Detect which cell encompasses the target text, then output its [X, Y] center coordinate. 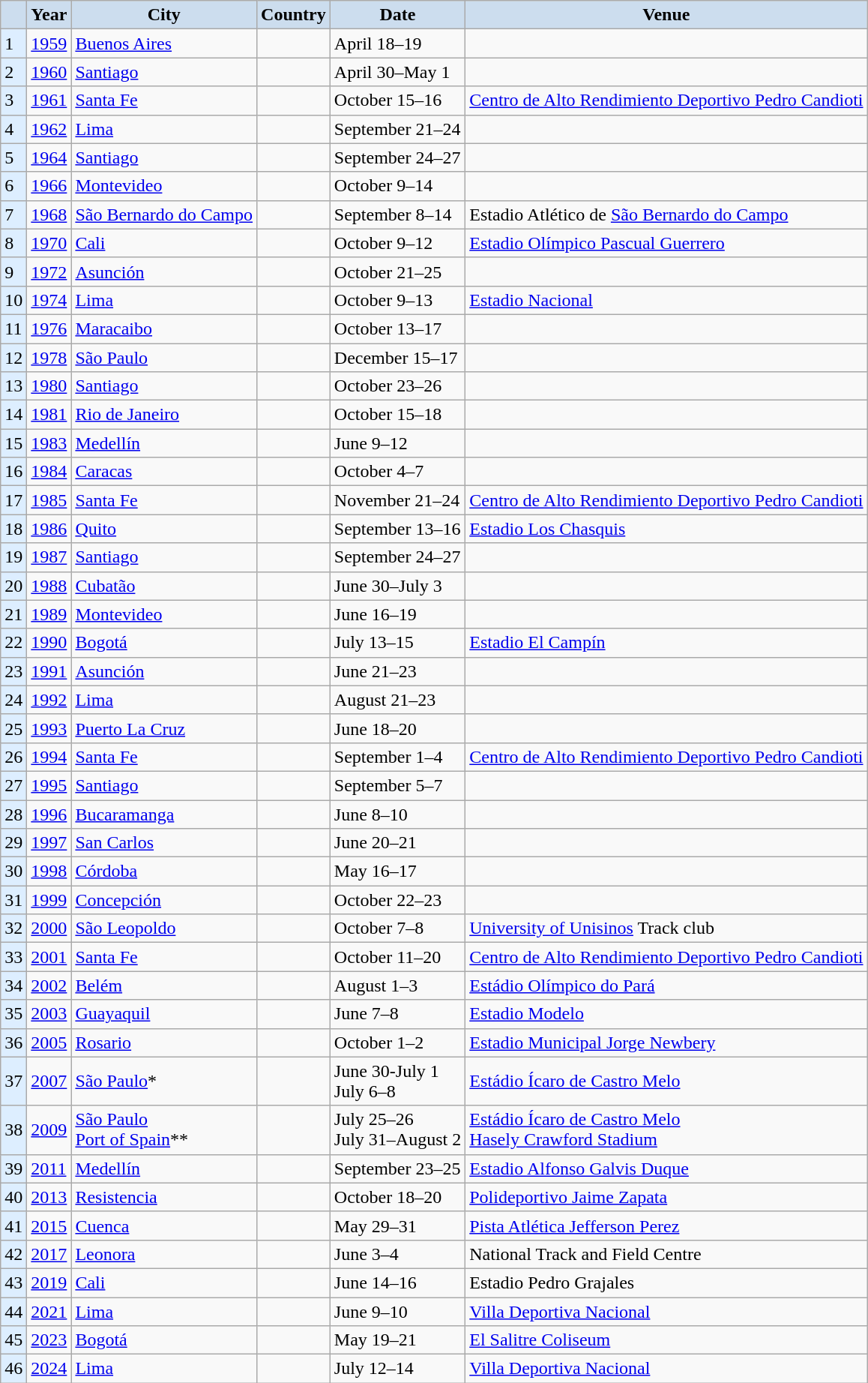
São Leopoldo [164, 928]
1960 [49, 72]
2013 [49, 1197]
1961 [49, 100]
13 [13, 386]
31 [13, 900]
5 [13, 157]
24 [13, 700]
Estadio Pedro Grajales [666, 1282]
Maracaibo [164, 328]
October 1–2 [397, 1042]
1976 [49, 328]
2009 [49, 1129]
2 [13, 72]
2017 [49, 1254]
7 [13, 214]
Estadio Alfonso Galvis Duque [666, 1168]
1994 [49, 757]
Guayaquil [164, 1014]
November 21–24 [397, 500]
2001 [49, 957]
39 [13, 1168]
Bucaramanga [164, 814]
1999 [49, 900]
Country [294, 15]
Estadio Modelo [666, 1014]
São Paulo [164, 358]
1983 [49, 443]
Estádio Ícaro de Castro Melo [666, 1081]
33 [13, 957]
Puerto La Cruz [164, 728]
Buenos Aires [164, 43]
1995 [49, 785]
Leonora [164, 1254]
1962 [49, 129]
October 15–16 [397, 100]
8 [13, 243]
23 [13, 671]
1997 [49, 843]
2024 [49, 1369]
10 [13, 300]
September 5–7 [397, 785]
October 22–23 [397, 900]
1970 [49, 243]
2007 [49, 1081]
22 [13, 643]
17 [13, 500]
National Track and Field Centre [666, 1254]
9 [13, 271]
1985 [49, 500]
38 [13, 1129]
3 [13, 100]
Cubatão [164, 586]
1987 [49, 557]
City [164, 15]
Date [397, 15]
2021 [49, 1312]
Estadio Nacional [666, 300]
28 [13, 814]
June 21–23 [397, 671]
Year [49, 15]
April 18–19 [397, 43]
1992 [49, 700]
Pista Atlética Jefferson Perez [666, 1225]
October 9–12 [397, 243]
October 4–7 [397, 472]
1988 [49, 586]
September 8–14 [397, 214]
October 7–8 [397, 928]
Estadio Municipal Jorge Newbery [666, 1042]
16 [13, 472]
June 20–21 [397, 843]
April 30–May 1 [397, 72]
Concepción [164, 900]
1989 [49, 614]
32 [13, 928]
37 [13, 1081]
2002 [49, 985]
June 16–19 [397, 614]
October 21–25 [397, 271]
Estadio Atlético de São Bernardo do Campo [666, 214]
Cuenca [164, 1225]
San Carlos [164, 843]
34 [13, 985]
Estádio Olímpico do Pará [666, 985]
29 [13, 843]
October 9–14 [397, 186]
August 21–23 [397, 700]
1964 [49, 157]
Belém [164, 985]
1991 [49, 671]
August 1–3 [397, 985]
1959 [49, 43]
41 [13, 1225]
1978 [49, 358]
44 [13, 1312]
Caracas [164, 472]
1968 [49, 214]
1984 [49, 472]
October 15–18 [397, 415]
São Paulo* [164, 1081]
Resistencia [164, 1197]
São Bernardo do Campo [164, 214]
2005 [49, 1042]
4 [13, 129]
1990 [49, 643]
El Salitre Coliseum [666, 1340]
June 30–July 3 [397, 586]
35 [13, 1014]
2000 [49, 928]
40 [13, 1197]
46 [13, 1369]
2011 [49, 1168]
1980 [49, 386]
43 [13, 1282]
May 19–21 [397, 1340]
September 13–16 [397, 529]
2003 [49, 1014]
1972 [49, 271]
1993 [49, 728]
October 13–17 [397, 328]
1986 [49, 529]
6 [13, 186]
Córdoba [164, 871]
2015 [49, 1225]
36 [13, 1042]
11 [13, 328]
July 25–26 July 31–August 2 [397, 1129]
1966 [49, 186]
Venue [666, 15]
June 8–10 [397, 814]
Estadio El Campín [666, 643]
Quito [164, 529]
Estadio Los Chasquis [666, 529]
45 [13, 1340]
September 21–24 [397, 129]
12 [13, 358]
October 9–13 [397, 300]
27 [13, 785]
June 7–8 [397, 1014]
São Paulo Port of Spain** [164, 1129]
21 [13, 614]
20 [13, 586]
1998 [49, 871]
July 13–15 [397, 643]
June 3–4 [397, 1254]
18 [13, 529]
2023 [49, 1340]
September 1–4 [397, 757]
2019 [49, 1282]
October 18–20 [397, 1197]
December 15–17 [397, 358]
26 [13, 757]
Rosario [164, 1042]
June 14–16 [397, 1282]
42 [13, 1254]
15 [13, 443]
July 12–14 [397, 1369]
June 9–10 [397, 1312]
1996 [49, 814]
Estadio Olímpico Pascual Guerrero [666, 243]
1974 [49, 300]
May 29–31 [397, 1225]
June 30-July 1 July 6–8 [397, 1081]
June 18–20 [397, 728]
25 [13, 728]
September 23–25 [397, 1168]
October 11–20 [397, 957]
14 [13, 415]
Polideportivo Jaime Zapata [666, 1197]
19 [13, 557]
Estádio Ícaro de Castro Melo Hasely Crawford Stadium [666, 1129]
University of Unisinos Track club [666, 928]
May 16–17 [397, 871]
1 [13, 43]
Rio de Janeiro [164, 415]
June 9–12 [397, 443]
30 [13, 871]
October 23–26 [397, 386]
1981 [49, 415]
